Pinpoint the cell where the given text exists, returning its [X, Y] midpoint coordinate. 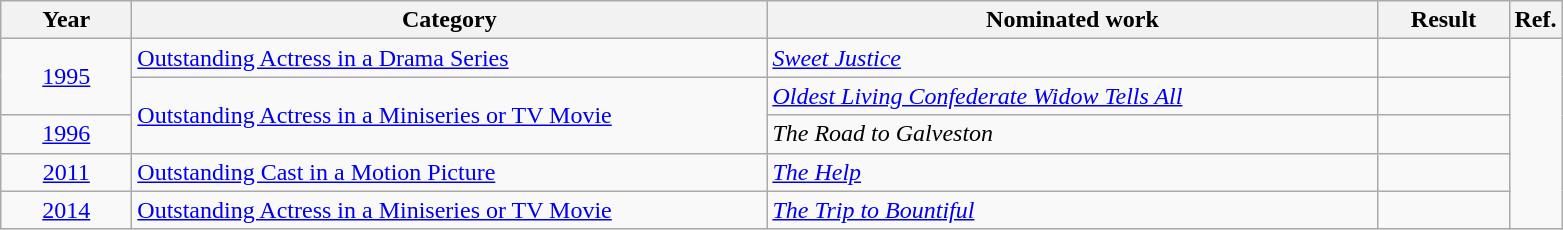
Ref. [1536, 20]
Result [1444, 20]
Year [66, 20]
2014 [66, 210]
Oldest Living Confederate Widow Tells All [1072, 96]
Outstanding Cast in a Motion Picture [450, 172]
Nominated work [1072, 20]
Sweet Justice [1072, 58]
1995 [66, 77]
The Trip to Bountiful [1072, 210]
Outstanding Actress in a Drama Series [450, 58]
The Road to Galveston [1072, 134]
The Help [1072, 172]
1996 [66, 134]
Category [450, 20]
2011 [66, 172]
